Detect which cell encompasses the target text, then output its (X, Y) center coordinate. 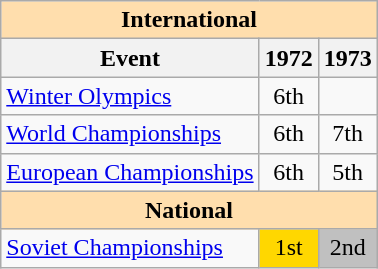
1973 (348, 58)
5th (348, 172)
7th (348, 134)
Winter Olympics (130, 96)
European Championships (130, 172)
1st (288, 248)
Soviet Championships (130, 248)
2nd (348, 248)
World Championships (130, 134)
Event (130, 58)
1972 (288, 58)
National (189, 210)
International (189, 20)
